Identify which cell holds the provided text, then report its [X, Y] central coordinate. 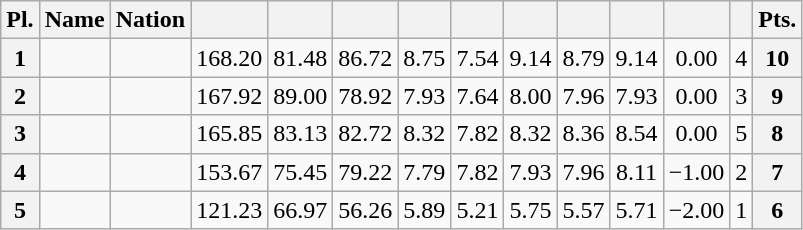
5.21 [478, 210]
81.48 [300, 58]
8 [778, 134]
75.45 [300, 172]
5.57 [584, 210]
79.22 [366, 172]
7.54 [478, 58]
167.92 [230, 96]
Pl. [20, 20]
5.71 [636, 210]
8.00 [530, 96]
83.13 [300, 134]
9 [778, 96]
7.79 [424, 172]
6 [778, 210]
7 [778, 172]
Nation [150, 20]
−1.00 [696, 172]
5.75 [530, 210]
8.11 [636, 172]
121.23 [230, 210]
8.54 [636, 134]
153.67 [230, 172]
86.72 [366, 58]
7.64 [478, 96]
168.20 [230, 58]
89.00 [300, 96]
165.85 [230, 134]
56.26 [366, 210]
Pts. [778, 20]
8.75 [424, 58]
−2.00 [696, 210]
8.36 [584, 134]
Name [74, 20]
78.92 [366, 96]
10 [778, 58]
66.97 [300, 210]
8.79 [584, 58]
5.89 [424, 210]
82.72 [366, 134]
